Return the [x, y] coordinate for the center point of the cell that contains the specified text.  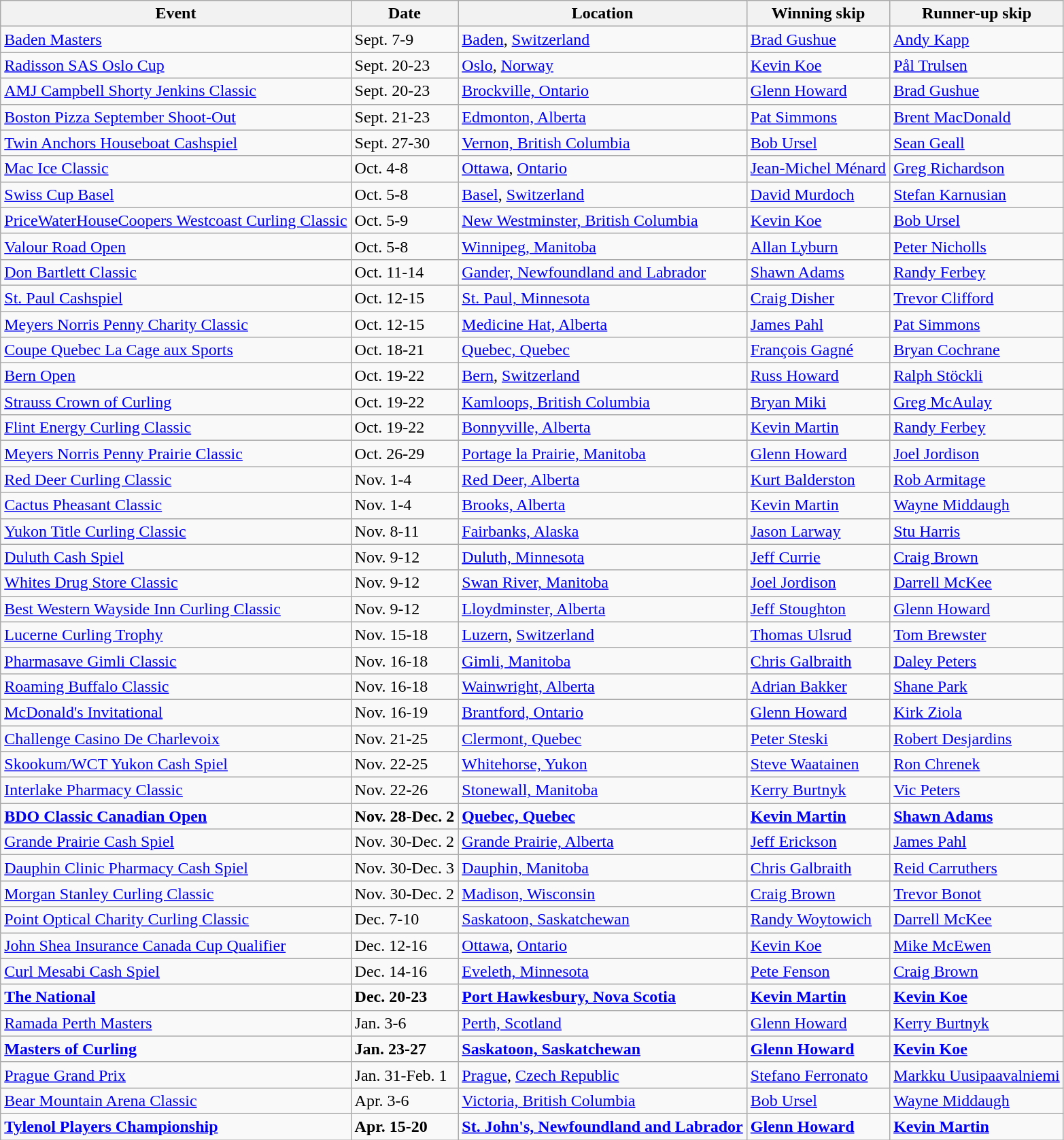
Jan. 3-6 [405, 1023]
Greg Richardson [977, 169]
Meyers Norris Penny Charity Classic [175, 324]
Grande Prairie Cash Spiel [175, 842]
David Murdoch [818, 195]
Pete Fenson [818, 971]
Gimli, Manitoba [602, 660]
John Shea Insurance Canada Cup Qualifier [175, 945]
Don Bartlett Classic [175, 272]
Basel, Switzerland [602, 195]
Dec. 7-10 [405, 920]
Robert Desjardins [977, 738]
Rob Armitage [977, 480]
Brantford, Ontario [602, 712]
Interlake Pharmacy Classic [175, 790]
Kamloops, British Columbia [602, 402]
Duluth Cash Spiel [175, 557]
Medicine Hat, Alberta [602, 324]
Vernon, British Columbia [602, 143]
Valour Road Open [175, 246]
Nov. 16-19 [405, 712]
Trevor Bonot [977, 894]
Baden Masters [175, 39]
Mike McEwen [977, 945]
Nov. 28-Dec. 2 [405, 816]
St. John's, Newfoundland and Labrador [602, 1126]
Skookum/WCT Yukon Cash Spiel [175, 765]
Stefan Karnusian [977, 195]
Whitehorse, Yukon [602, 765]
Edmonton, Alberta [602, 117]
Yukon Title Curling Classic [175, 531]
The National [175, 997]
New Westminster, British Columbia [602, 220]
Bern Open [175, 376]
Oct. 11-14 [405, 272]
Curl Mesabi Cash Spiel [175, 971]
BDO Classic Canadian Open [175, 816]
Jason Larway [818, 531]
Oct. 5-9 [405, 220]
Peter Steski [818, 738]
Bern, Switzerland [602, 376]
Whites Drug Store Classic [175, 583]
Bonnyville, Alberta [602, 428]
Oslo, Norway [602, 65]
Flint Energy Curling Classic [175, 428]
Luzern, Switzerland [602, 635]
Steve Waatainen [818, 765]
Stefano Ferronato [818, 1075]
Baden, Switzerland [602, 39]
Dauphin Clinic Pharmacy Cash Spiel [175, 868]
AMJ Campbell Shorty Jenkins Classic [175, 91]
Kirk Ziola [977, 712]
Event [175, 14]
St. Paul Cashspiel [175, 298]
Grande Prairie, Alberta [602, 842]
Bryan Cochrane [977, 350]
Victoria, British Columbia [602, 1101]
Cactus Pheasant Classic [175, 505]
Nov. 22-26 [405, 790]
Jeff Erickson [818, 842]
Trevor Clifford [977, 298]
Markku Uusipaavalniemi [977, 1075]
Twin Anchors Houseboat Cashspiel [175, 143]
Runner-up skip [977, 14]
Daley Peters [977, 660]
Tom Brewster [977, 635]
Sept. 21-23 [405, 117]
Brockville, Ontario [602, 91]
Sept. 27-30 [405, 143]
Jeff Stoughton [818, 609]
St. Paul, Minnesota [602, 298]
Ramada Perth Masters [175, 1023]
Stu Harris [977, 531]
Allan Lyburn [818, 246]
Point Optical Charity Curling Classic [175, 920]
Apr. 15-20 [405, 1126]
Dec. 12-16 [405, 945]
Vic Peters [977, 790]
Dec. 14-16 [405, 971]
Ralph Stöckli [977, 376]
Jan. 23-27 [405, 1049]
Roaming Buffalo Classic [175, 686]
Stonewall, Manitoba [602, 790]
Coupe Quebec La Cage aux Sports [175, 350]
François Gagné [818, 350]
Bear Mountain Arena Classic [175, 1101]
Tylenol Players Championship [175, 1126]
Challenge Casino De Charlevoix [175, 738]
Gander, Newfoundland and Labrador [602, 272]
Thomas Ulsrud [818, 635]
Lucerne Curling Trophy [175, 635]
Masters of Curling [175, 1049]
Reid Carruthers [977, 868]
Russ Howard [818, 376]
Pål Trulsen [977, 65]
Red Deer, Alberta [602, 480]
Clermont, Quebec [602, 738]
Port Hawkesbury, Nova Scotia [602, 997]
Kurt Balderston [818, 480]
Oct. 18-21 [405, 350]
Duluth, Minnesota [602, 557]
Best Western Wayside Inn Curling Classic [175, 609]
Winnipeg, Manitoba [602, 246]
Ron Chrenek [977, 765]
Location [602, 14]
Randy Woytowich [818, 920]
PriceWaterHouseCoopers Westcoast Curling Classic [175, 220]
Apr. 3-6 [405, 1101]
Jean-Michel Ménard [818, 169]
Portage la Prairie, Manitoba [602, 454]
Nov. 15-18 [405, 635]
Perth, Scotland [602, 1023]
Jan. 31-Feb. 1 [405, 1075]
Oct. 4-8 [405, 169]
Eveleth, Minnesota [602, 971]
Jeff Currie [818, 557]
Radisson SAS Oslo Cup [175, 65]
Winning skip [818, 14]
McDonald's Invitational [175, 712]
Brooks, Alberta [602, 505]
Prague, Czech Republic [602, 1075]
Boston Pizza September Shoot-Out [175, 117]
Sept. 7-9 [405, 39]
Wainwright, Alberta [602, 686]
Swan River, Manitoba [602, 583]
Swiss Cup Basel [175, 195]
Dec. 20-23 [405, 997]
Bryan Miki [818, 402]
Lloydminster, Alberta [602, 609]
Greg McAulay [977, 402]
Andy Kapp [977, 39]
Morgan Stanley Curling Classic [175, 894]
Nov. 21-25 [405, 738]
Shane Park [977, 686]
Prague Grand Prix [175, 1075]
Dauphin, Manitoba [602, 868]
Peter Nicholls [977, 246]
Date [405, 14]
Pharmasave Gimli Classic [175, 660]
Madison, Wisconsin [602, 894]
Nov. 8-11 [405, 531]
Nov. 22-25 [405, 765]
Meyers Norris Penny Prairie Classic [175, 454]
Strauss Crown of Curling [175, 402]
Red Deer Curling Classic [175, 480]
Adrian Bakker [818, 686]
Brent MacDonald [977, 117]
Sean Geall [977, 143]
Craig Disher [818, 298]
Nov. 30-Dec. 3 [405, 868]
Fairbanks, Alaska [602, 531]
Oct. 26-29 [405, 454]
Mac Ice Classic [175, 169]
